Identify which cell holds the provided text, then report its [X, Y] central coordinate. 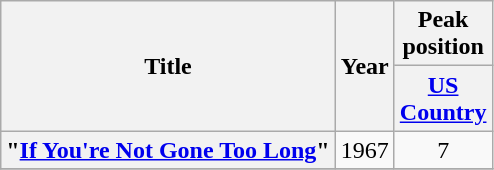
Year [364, 66]
USCountry [443, 98]
"If You're Not Gone Too Long" [168, 150]
Peakposition [443, 34]
Title [168, 66]
7 [443, 150]
1967 [364, 150]
